Capture the cell that displays the provided text and extract its [x, y] central coordinate. 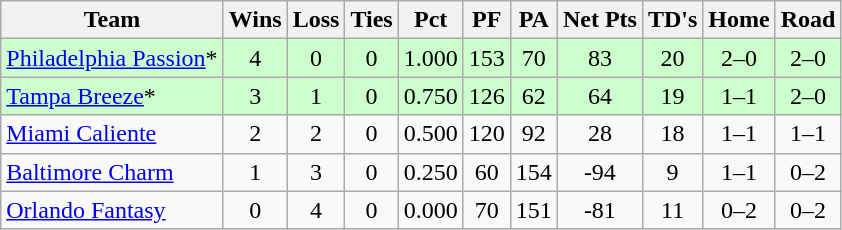
0.750 [430, 96]
Philadelphia Passion* [112, 58]
62 [534, 96]
TD's [672, 20]
11 [672, 210]
Tampa Breeze* [112, 96]
Road [808, 20]
28 [600, 134]
PF [486, 20]
0.250 [430, 172]
0.000 [430, 210]
1.000 [430, 58]
Orlando Fantasy [112, 210]
9 [672, 172]
126 [486, 96]
153 [486, 58]
Wins [255, 20]
-81 [600, 210]
-94 [600, 172]
83 [600, 58]
Baltimore Charm [112, 172]
0.500 [430, 134]
Home [739, 20]
151 [534, 210]
PA [534, 20]
60 [486, 172]
154 [534, 172]
20 [672, 58]
Miami Caliente [112, 134]
Ties [372, 20]
92 [534, 134]
120 [486, 134]
19 [672, 96]
64 [600, 96]
Loss [316, 20]
Net Pts [600, 20]
Pct [430, 20]
18 [672, 134]
Team [112, 20]
